Pinpoint the cell where the given text exists, returning its [X, Y] midpoint coordinate. 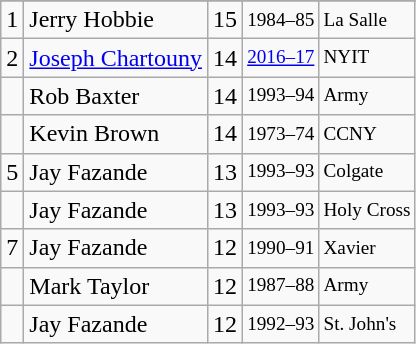
St. John's [367, 324]
1992–93 [281, 324]
1 [12, 20]
Colgate [367, 172]
Mark Taylor [116, 286]
NYIT [367, 58]
Holy Cross [367, 210]
Kevin Brown [116, 134]
1993–94 [281, 96]
Xavier [367, 248]
1990–91 [281, 248]
15 [226, 20]
2016–17 [281, 58]
1973–74 [281, 134]
La Salle [367, 20]
Joseph Chartouny [116, 58]
CCNY [367, 134]
7 [12, 248]
1987–88 [281, 286]
Jerry Hobbie [116, 20]
1984–85 [281, 20]
2 [12, 58]
5 [12, 172]
Rob Baxter [116, 96]
